Determine the (X, Y) coordinate at the center of the cell enclosing the given text.  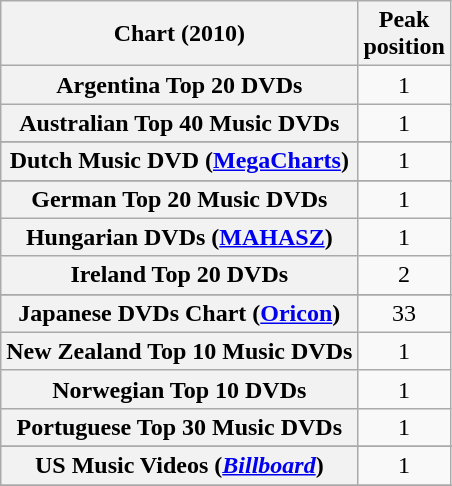
German Top 20 Music DVDs (180, 199)
Norwegian Top 10 DVDs (180, 389)
Argentina Top 20 DVDs (180, 85)
Portuguese Top 30 Music DVDs (180, 427)
Hungarian DVDs (MAHASZ) (180, 237)
New Zealand Top 10 Music DVDs (180, 351)
Australian Top 40 Music DVDs (180, 123)
Japanese DVDs Chart (Oricon) (180, 313)
Ireland Top 20 DVDs (180, 275)
Dutch Music DVD (MegaCharts) (180, 161)
Chart (2010) (180, 34)
33 (404, 313)
US Music Videos (Billboard) (180, 465)
2 (404, 275)
Peakposition (404, 34)
